Pinpoint the cell where the given text exists, returning its [x, y] midpoint coordinate. 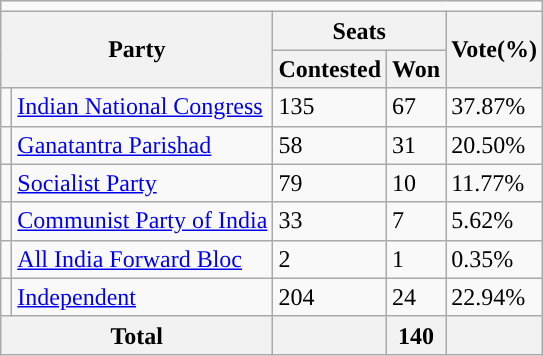
67 [416, 107]
All India Forward Bloc [142, 259]
58 [330, 145]
1 [416, 259]
5.62% [494, 221]
204 [330, 297]
24 [416, 297]
Vote(%) [494, 50]
Ganatantra Parishad [142, 145]
Total [137, 335]
33 [330, 221]
Socialist Party [142, 183]
2 [330, 259]
22.94% [494, 297]
37.87% [494, 107]
Party [137, 50]
7 [416, 221]
Seats [360, 31]
0.35% [494, 259]
Won [416, 69]
Communist Party of India [142, 221]
Indian National Congress [142, 107]
Contested [330, 69]
31 [416, 145]
10 [416, 183]
140 [416, 335]
135 [330, 107]
20.50% [494, 145]
Independent [142, 297]
79 [330, 183]
11.77% [494, 183]
